Return the (x, y) coordinate for the center point of the cell that contains the specified text.  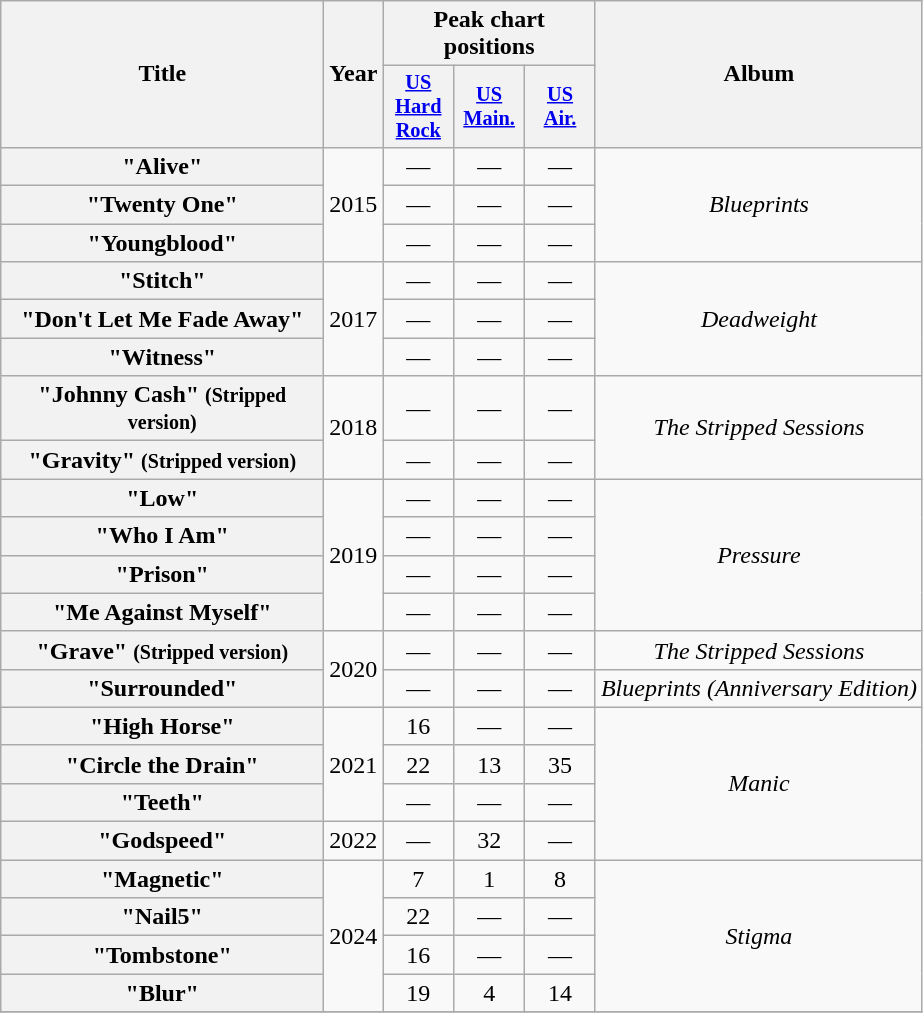
2024 (354, 936)
"Me Against Myself" (162, 612)
"Godspeed" (162, 841)
"Circle the Drain" (162, 764)
Deadweight (758, 319)
"Youngblood" (162, 243)
2015 (354, 204)
2019 (354, 555)
"Don't Let Me Fade Away" (162, 319)
"Witness" (162, 357)
Pressure (758, 555)
Blueprints (758, 204)
"Magnetic" (162, 879)
32 (490, 841)
"Who I Am" (162, 536)
Title (162, 74)
4 (490, 993)
"Twenty One" (162, 205)
Year (354, 74)
"Alive" (162, 166)
"Teeth" (162, 802)
"Johnny Cash" (Stripped version) (162, 408)
35 (560, 764)
2017 (354, 319)
14 (560, 993)
8 (560, 879)
Blueprints (Anniversary Edition) (758, 688)
Manic (758, 783)
1 (490, 879)
2022 (354, 841)
"Grave" (Stripped version) (162, 650)
2018 (354, 428)
13 (490, 764)
USMain. (490, 107)
USAir. (560, 107)
Peak chart positions (490, 34)
"Prison" (162, 574)
Stigma (758, 936)
2020 (354, 669)
USHard Rock (418, 107)
"Low" (162, 498)
"Tombstone" (162, 955)
"Surrounded" (162, 688)
19 (418, 993)
2021 (354, 764)
Album (758, 74)
"Blur" (162, 993)
7 (418, 879)
"Gravity" (Stripped version) (162, 460)
"High Horse" (162, 726)
"Stitch" (162, 281)
"Nail5" (162, 917)
